Identify which cell holds the provided text, then report its (X, Y) central coordinate. 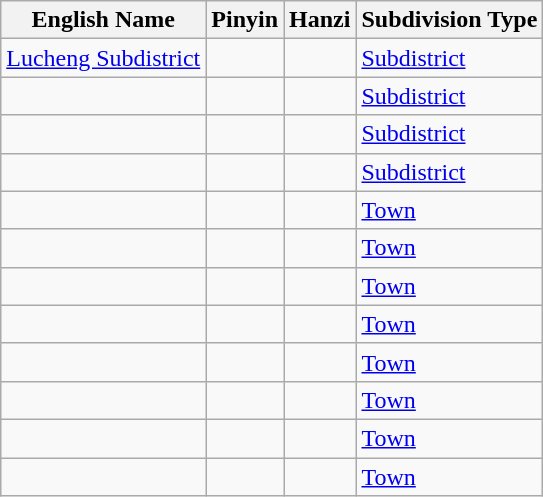
Pinyin (245, 20)
Subdivision Type (450, 20)
English Name (104, 20)
Lucheng Subdistrict (104, 58)
Hanzi (320, 20)
